From the cell containing the given text, extract its center point as (X, Y) coordinate. 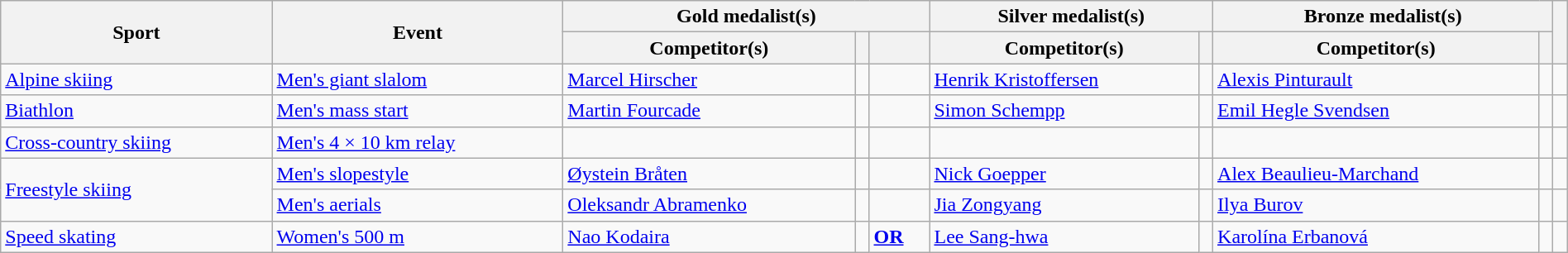
Øystein Bråten (710, 174)
Biathlon (136, 111)
Speed skating (136, 236)
Sport (136, 32)
OR (900, 236)
Marcel Hirscher (710, 79)
Men's mass start (418, 111)
Men's 4 × 10 km relay (418, 142)
Henrik Kristoffersen (1064, 79)
Nao Kodaira (710, 236)
Alex Beaulieu-Marchand (1376, 174)
Men's slopestyle (418, 174)
Cross-country skiing (136, 142)
Nick Goepper (1064, 174)
Martin Fourcade (710, 111)
Event (418, 32)
Bronze medalist(s) (1383, 17)
Lee Sang-hwa (1064, 236)
Men's aerials (418, 205)
Oleksandr Abramenko (710, 205)
Freestyle skiing (136, 189)
Gold medalist(s) (746, 17)
Jia Zongyang (1064, 205)
Alexis Pinturault (1376, 79)
Simon Schempp (1064, 111)
Karolína Erbanová (1376, 236)
Women's 500 m (418, 236)
Men's giant slalom (418, 79)
Emil Hegle Svendsen (1376, 111)
Alpine skiing (136, 79)
Ilya Burov (1376, 205)
Silver medalist(s) (1072, 17)
